Locate the cell with the specified text and output its (X, Y) center coordinate. 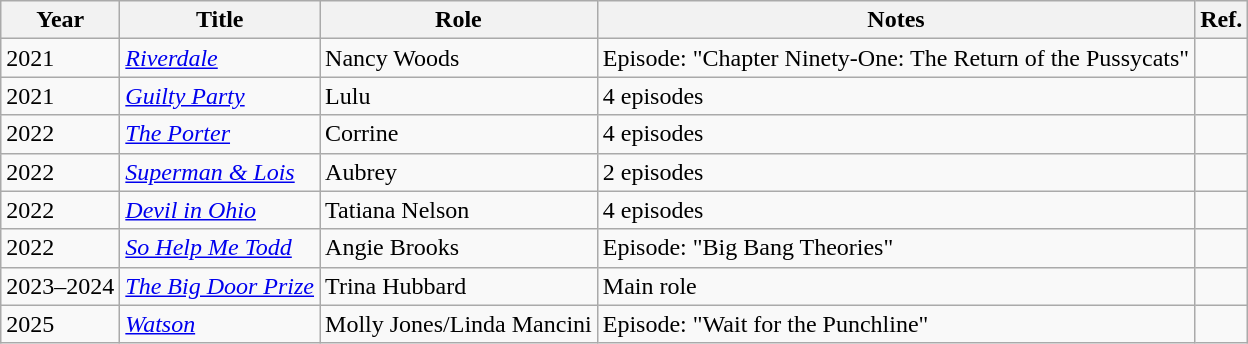
Notes (896, 20)
Ref. (1222, 20)
The Big Door Prize (220, 286)
Main role (896, 286)
Angie Brooks (459, 248)
Lulu (459, 96)
Role (459, 20)
The Porter (220, 134)
Episode: "Wait for the Punchline" (896, 324)
Episode: "Chapter Ninety-One: The Return of the Pussycats" (896, 58)
Superman & Lois (220, 172)
So Help Me Todd (220, 248)
Corrine (459, 134)
Watson (220, 324)
Trina Hubbard (459, 286)
Episode: "Big Bang Theories" (896, 248)
Aubrey (459, 172)
Year (60, 20)
2025 (60, 324)
Tatiana Nelson (459, 210)
Molly Jones/Linda Mancini (459, 324)
Nancy Woods (459, 58)
2 episodes (896, 172)
Guilty Party (220, 96)
Title (220, 20)
2023–2024 (60, 286)
Riverdale (220, 58)
Devil in Ohio (220, 210)
